Detect which cell encompasses the target text, then output its [x, y] center coordinate. 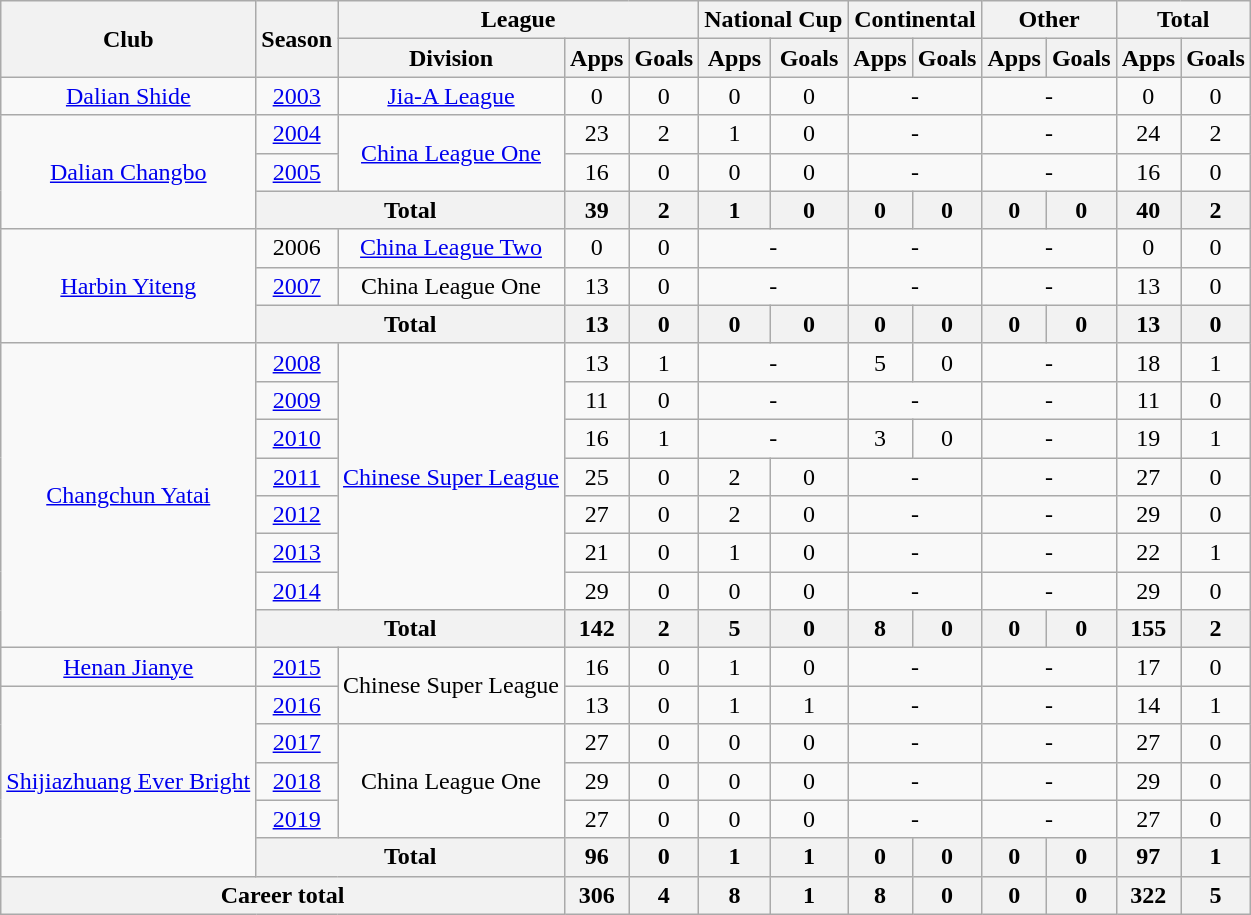
40 [1148, 210]
Continental [915, 20]
142 [597, 629]
Henan Jianye [128, 667]
4 [664, 895]
2003 [297, 96]
21 [597, 553]
2009 [297, 400]
2006 [297, 248]
3 [880, 438]
2010 [297, 438]
22 [1148, 553]
2004 [297, 134]
2011 [297, 477]
Season [297, 39]
Division [452, 58]
306 [597, 895]
China League Two [452, 248]
Dalian Shide [128, 96]
24 [1148, 134]
2015 [297, 667]
Club [128, 39]
League [518, 20]
2013 [297, 553]
39 [597, 210]
322 [1148, 895]
97 [1148, 857]
2005 [297, 172]
Jia-A League [452, 96]
2016 [297, 705]
2018 [297, 781]
96 [597, 857]
Changchun Yatai [128, 495]
2019 [297, 819]
2017 [297, 743]
Shijiazhuang Ever Bright [128, 781]
National Cup [774, 20]
2014 [297, 591]
2012 [297, 515]
155 [1148, 629]
14 [1148, 705]
Other [1049, 20]
23 [597, 134]
19 [1148, 438]
Dalian Changbo [128, 172]
18 [1148, 362]
Career total [283, 895]
2007 [297, 286]
2008 [297, 362]
17 [1148, 667]
Harbin Yiteng [128, 286]
25 [597, 477]
